Determine the [X, Y] coordinate at the center of the cell enclosing the given text.  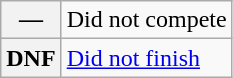
DNF [31, 58]
Did not finish [146, 58]
— [31, 20]
Did not compete [146, 20]
